Return (x, y) of the center of cell containing provided text 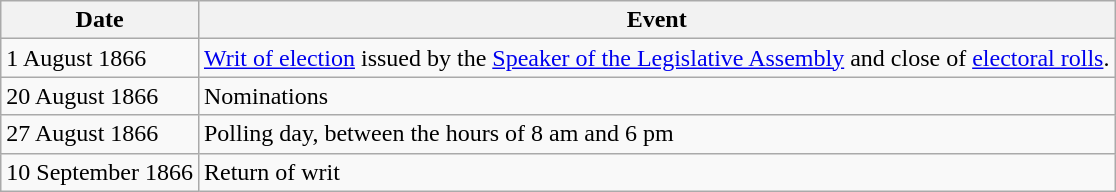
27 August 1866 (100, 134)
Event (656, 20)
20 August 1866 (100, 96)
Nominations (656, 96)
Return of writ (656, 172)
10 September 1866 (100, 172)
Date (100, 20)
1 August 1866 (100, 58)
Writ of election issued by the Speaker of the Legislative Assembly and close of electoral rolls. (656, 58)
Polling day, between the hours of 8 am and 6 pm (656, 134)
